Scan for the cell matching the given text and deliver its [x, y] coordinate at center. 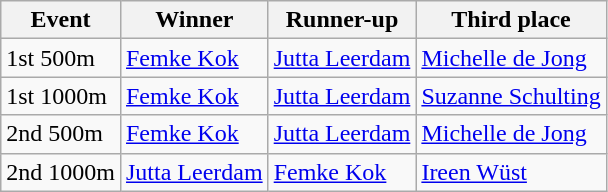
1st 1000m [61, 96]
Third place [511, 20]
Suzanne Schulting [511, 96]
2nd 1000m [61, 172]
Winner [194, 20]
1st 500m [61, 58]
2nd 500m [61, 134]
Runner-up [342, 20]
Event [61, 20]
Ireen Wüst [511, 172]
